Output the [x, y] coordinate of the center of the cell containing the given text.  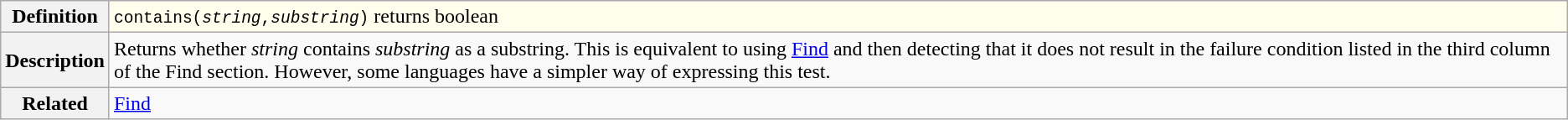
Description [55, 60]
Find [838, 103]
Definition [55, 17]
contains(string,substring) returns boolean [838, 17]
Related [55, 103]
